Extract the [x, y] coordinate from the center of the cell holding the provided text.  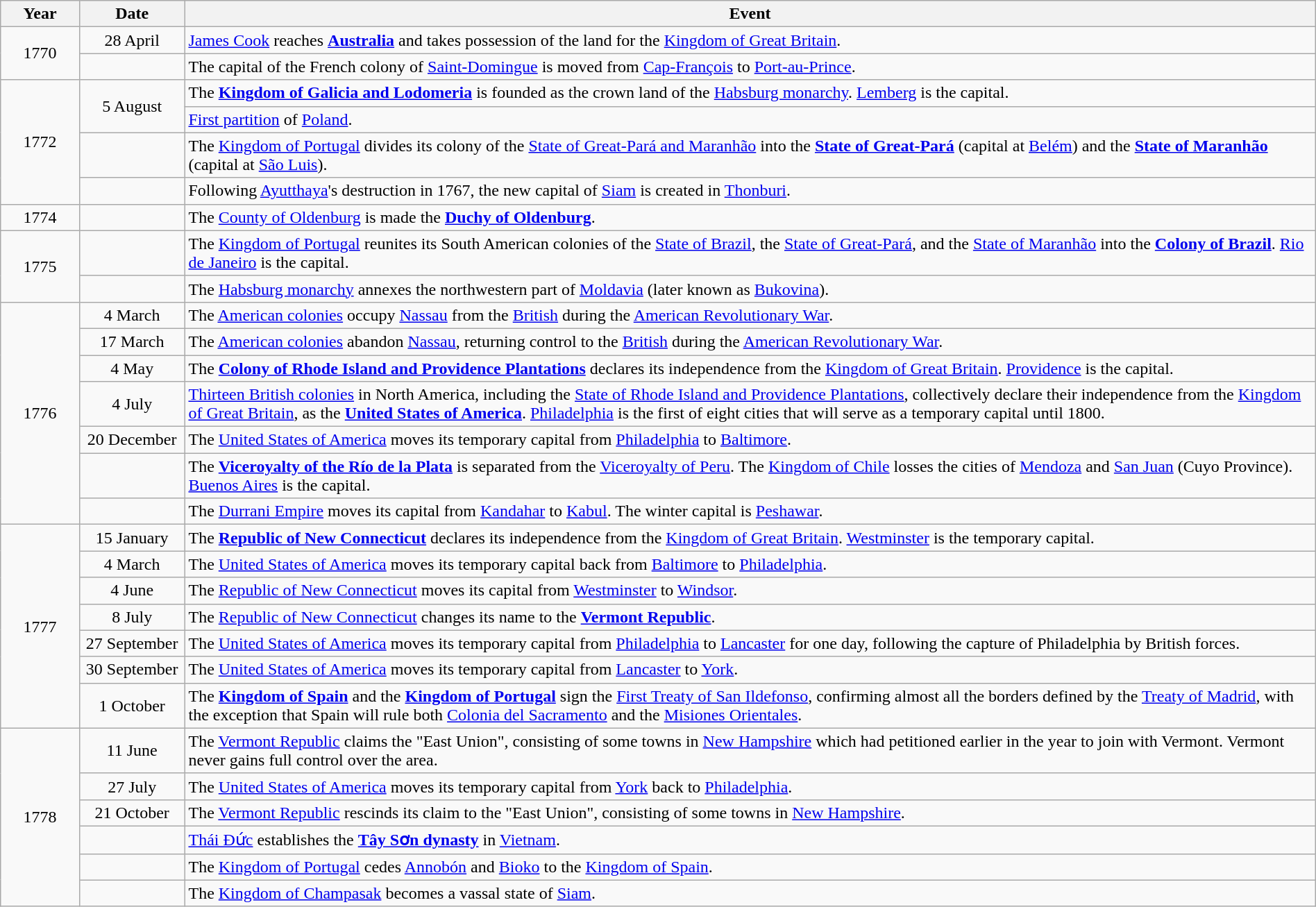
30 September [132, 670]
4 May [132, 368]
The County of Oldenburg is made the Duchy of Oldenburg. [750, 217]
Date [132, 14]
27 September [132, 643]
1778 [40, 817]
1770 [40, 53]
1776 [40, 413]
The Vermont Republic rescinds its claim to the "East Union", consisting of some towns in New Hampshire. [750, 813]
The Kingdom of Portugal cedes Annobón and Bioko to the Kingdom of Spain. [750, 867]
The Habsburg monarchy annexes the northwestern part of Moldavia (later known as Bukovina). [750, 289]
The American colonies occupy Nassau from the British during the American Revolutionary War. [750, 315]
First partition of Poland. [750, 119]
17 March [132, 341]
1775 [40, 266]
The Kingdom of Champasak becomes a vassal state of Siam. [750, 893]
The Colony of Rhode Island and Providence Plantations declares its independence from the Kingdom of Great Britain. Providence is the capital. [750, 368]
The United States of America moves its temporary capital from Philadelphia to Baltimore. [750, 440]
The Durrani Empire moves its capital from Kandahar to Kabul. The winter capital is Peshawar. [750, 511]
Year [40, 14]
The Kingdom of Galicia and Lodomeria is founded as the crown land of the Habsburg monarchy. Lemberg is the capital. [750, 93]
Following Ayutthaya's destruction in 1767, the new capital of Siam is created in Thonburi. [750, 191]
The United States of America moves its temporary capital back from Baltimore to Philadelphia. [750, 564]
1777 [40, 626]
1772 [40, 142]
1774 [40, 217]
Event [750, 14]
The Republic of New Connecticut declares its independence from the Kingdom of Great Britain. Westminster is the temporary capital. [750, 538]
28 April [132, 40]
The capital of the French colony of Saint-Domingue is moved from Cap-François to Port-au-Prince. [750, 67]
4 July [132, 404]
8 July [132, 617]
4 June [132, 591]
11 June [132, 751]
21 October [132, 813]
James Cook reaches Australia and takes possession of the land for the Kingdom of Great Britain. [750, 40]
The United States of America moves its temporary capital from Lancaster to York. [750, 670]
The Republic of New Connecticut changes its name to the Vermont Republic. [750, 617]
20 December [132, 440]
27 July [132, 786]
Thái Đức establishes the Tây Sơn dynasty in Vietnam. [750, 840]
The Republic of New Connecticut moves its capital from Westminster to Windsor. [750, 591]
The United States of America moves its temporary capital from York back to Philadelphia. [750, 786]
5 August [132, 106]
1 October [132, 705]
The American colonies abandon Nassau, returning control to the British during the American Revolutionary War. [750, 341]
15 January [132, 538]
